Identify which cell holds the provided text, then report its (x, y) central coordinate. 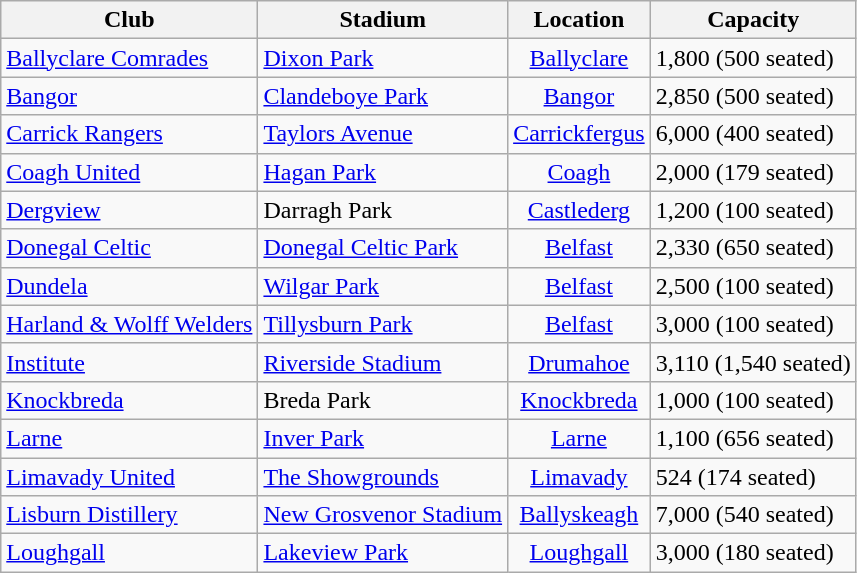
Tillysburn Park (383, 324)
Stadium (383, 20)
Institute (130, 362)
1,000 (100 seated) (753, 400)
Capacity (753, 20)
524 (174 seated) (753, 477)
Dergview (130, 210)
2,500 (100 seated) (753, 286)
Riverside Stadium (383, 362)
Dixon Park (383, 58)
3,110 (1,540 seated) (753, 362)
Lisburn Distillery (130, 515)
Harland & Wolff Welders (130, 324)
2,330 (650 seated) (753, 248)
Wilgar Park (383, 286)
The Showgrounds (383, 477)
Donegal Celtic Park (383, 248)
Ballyclare (580, 58)
Club (130, 20)
Carrickfergus (580, 134)
Carrick Rangers (130, 134)
Coagh (580, 172)
3,000 (100 seated) (753, 324)
Limavady (580, 477)
Coagh United (130, 172)
7,000 (540 seated) (753, 515)
Breda Park (383, 400)
Hagan Park (383, 172)
Donegal Celtic (130, 248)
New Grosvenor Stadium (383, 515)
Drumahoe (580, 362)
2,850 (500 seated) (753, 96)
Ballyclare Comrades (130, 58)
Clandeboye Park (383, 96)
6,000 (400 seated) (753, 134)
1,100 (656 seated) (753, 438)
1,800 (500 seated) (753, 58)
Inver Park (383, 438)
Ballyskeagh (580, 515)
Taylors Avenue (383, 134)
3,000 (180 seated) (753, 553)
Location (580, 20)
Dundela (130, 286)
Castlederg (580, 210)
Darragh Park (383, 210)
2,000 (179 seated) (753, 172)
Lakeview Park (383, 553)
1,200 (100 seated) (753, 210)
Limavady United (130, 477)
